Search for the cell housing the specified text and yield its [x, y] center coordinate. 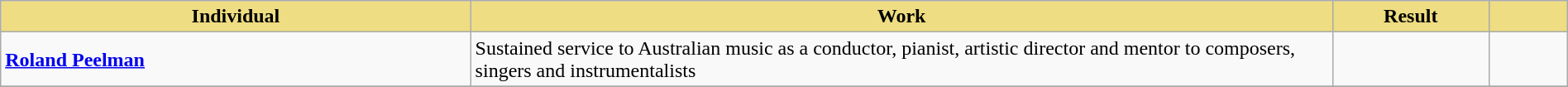
Individual [236, 17]
Roland Peelman [236, 60]
Sustained service to Australian music as a conductor, pianist, artistic director and mentor to composers, singers and instrumentalists [901, 60]
Result [1411, 17]
Work [901, 17]
